Output the [X, Y] coordinate of the center of the cell containing the given text.  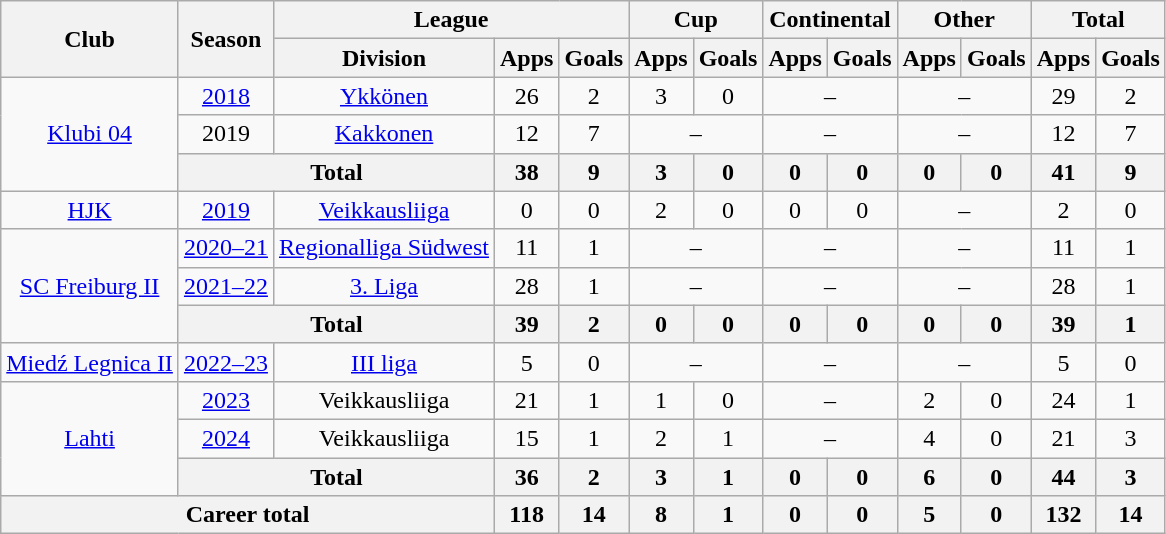
3. Liga [384, 286]
2023 [226, 400]
44 [1063, 477]
2020–21 [226, 248]
Career total [248, 515]
Cup [696, 20]
Division [384, 58]
Club [90, 39]
4 [929, 438]
41 [1063, 172]
Regionalliga Südwest [384, 248]
Season [226, 39]
Lahti [90, 438]
132 [1063, 515]
118 [527, 515]
29 [1063, 96]
Continental [830, 20]
Other [964, 20]
6 [929, 477]
2024 [226, 438]
26 [527, 96]
Miedź Legnica II [90, 362]
2018 [226, 96]
League [450, 20]
SC Freiburg II [90, 286]
HJK [90, 210]
38 [527, 172]
Kakkonen [384, 134]
24 [1063, 400]
Klubi 04 [90, 134]
2021–22 [226, 286]
2022–23 [226, 362]
III liga [384, 362]
8 [661, 515]
36 [527, 477]
15 [527, 438]
Ykkönen [384, 96]
